From the cell containing the given text, extract its center point as (x, y) coordinate. 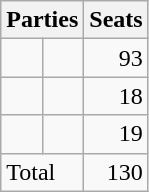
Parties (42, 20)
130 (116, 172)
Total (42, 172)
19 (116, 134)
Seats (116, 20)
93 (116, 58)
18 (116, 96)
